Extract the (X, Y) coordinate from the center of the cell holding the provided text.  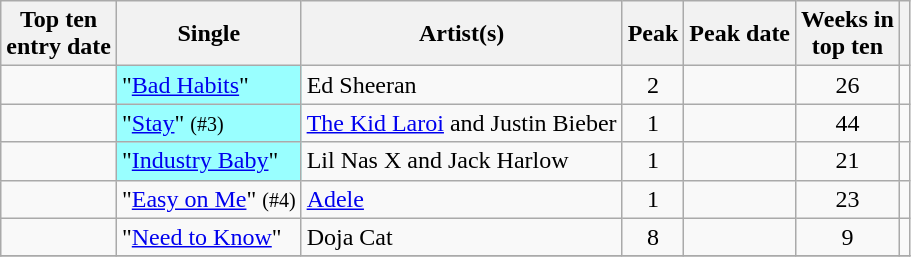
"Bad Habits" (208, 85)
Top tenentry date (59, 34)
Adele (462, 199)
Artist(s) (462, 34)
The Kid Laroi and Justin Bieber (462, 123)
21 (848, 161)
Single (208, 34)
Ed Sheeran (462, 85)
23 (848, 199)
Peak date (740, 34)
Doja Cat (462, 237)
"Industry Baby" (208, 161)
Weeks intop ten (848, 34)
Peak (653, 34)
2 (653, 85)
"Easy on Me" (#4) (208, 199)
Lil Nas X and Jack Harlow (462, 161)
26 (848, 85)
"Need to Know" (208, 237)
"Stay" (#3) (208, 123)
9 (848, 237)
44 (848, 123)
8 (653, 237)
